From the cell containing the given text, extract its center point as [x, y] coordinate. 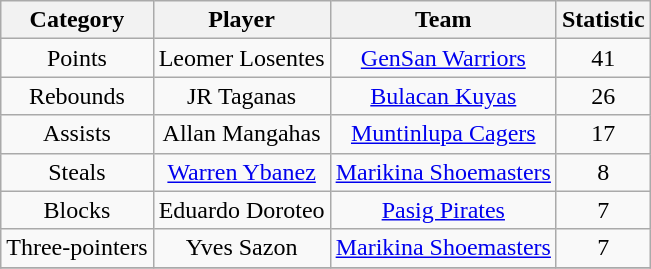
41 [603, 58]
Bulacan Kuyas [443, 96]
Leomer Losentes [242, 58]
Statistic [603, 20]
Allan Mangahas [242, 134]
Blocks [77, 210]
Muntinlupa Cagers [443, 134]
17 [603, 134]
Three-pointers [77, 248]
Assists [77, 134]
Warren Ybanez [242, 172]
Pasig Pirates [443, 210]
Category [77, 20]
JR Taganas [242, 96]
Team [443, 20]
Points [77, 58]
26 [603, 96]
Eduardo Doroteo [242, 210]
Steals [77, 172]
Player [242, 20]
Yves Sazon [242, 248]
GenSan Warriors [443, 58]
Rebounds [77, 96]
8 [603, 172]
